Provide the (X, Y) coordinate of the cell's center where the given text is located.  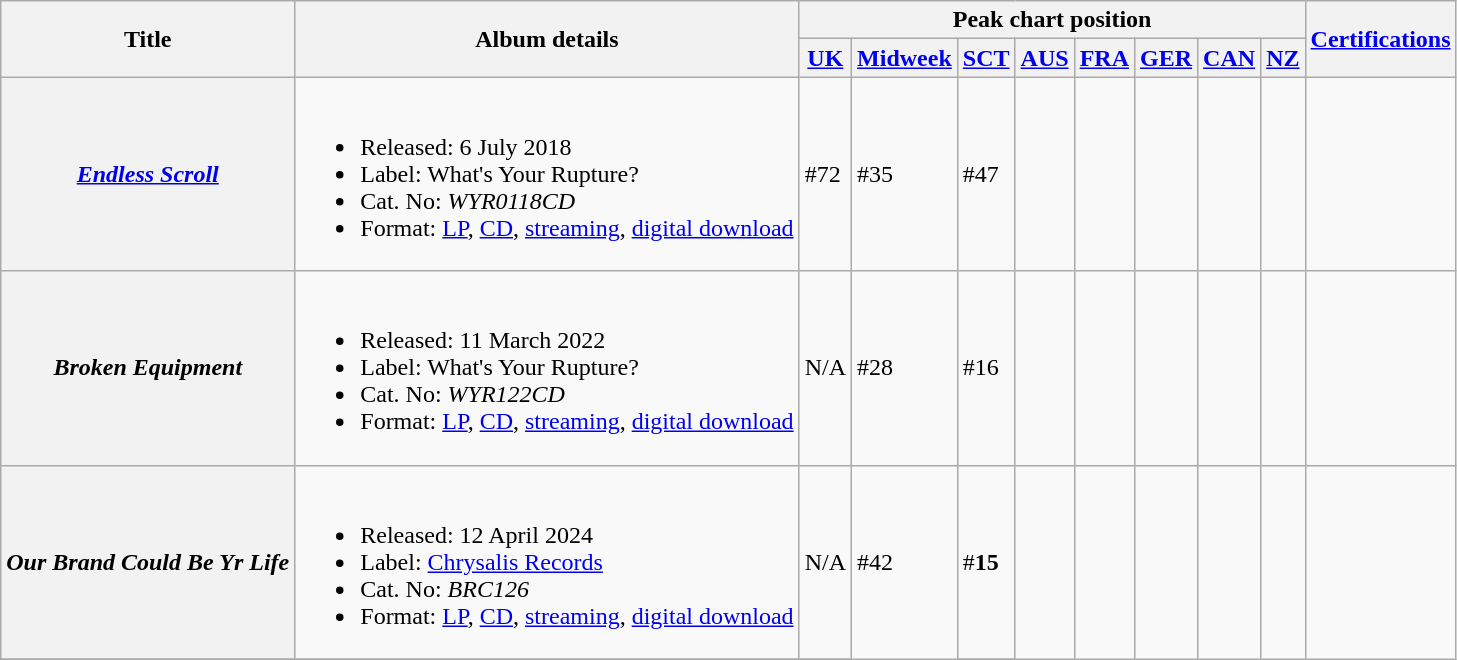
#42 (905, 562)
Broken Equipment (148, 368)
Album details (547, 39)
Released: 6 July 2018Label: What's Your Rupture?Cat. No: WYR0118CDFormat: LP, CD, streaming, digital download (547, 174)
Certifications (1380, 39)
#28 (905, 368)
Midweek (905, 58)
#16 (986, 368)
FRA (1104, 58)
SCT (986, 58)
Endless Scroll (148, 174)
#72 (825, 174)
NZ (1283, 58)
Title (148, 39)
Peak chart position (1052, 20)
Released: 12 April 2024Label: Chrysalis RecordsCat. No: BRC126Format: LP, CD, streaming, digital download (547, 562)
CAN (1230, 58)
UK (825, 58)
#35 (905, 174)
GER (1166, 58)
Released: 11 March 2022Label: What's Your Rupture?Cat. No: WYR122CDFormat: LP, CD, streaming, digital download (547, 368)
#15 (986, 562)
#47 (986, 174)
AUS (1044, 58)
Our Brand Could Be Yr Life (148, 562)
